Provide the [X, Y] coordinate of the cell's center where the given text is located.  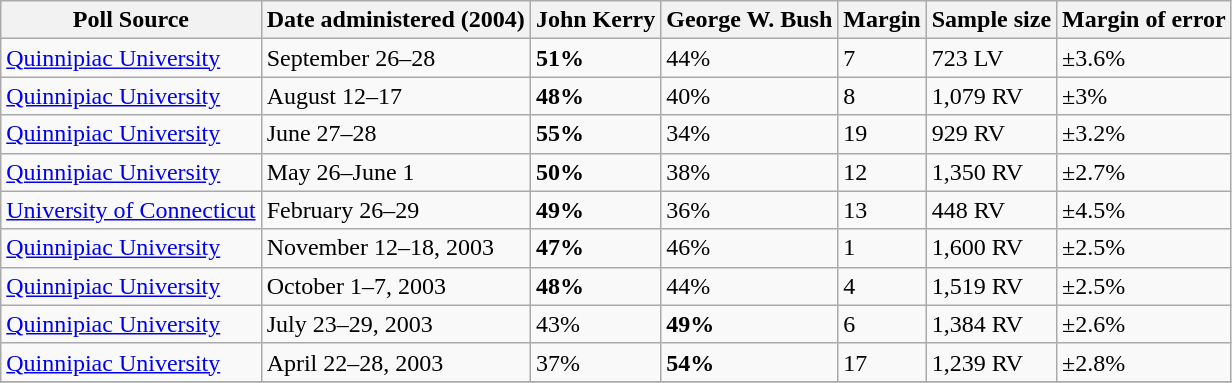
±3.2% [1144, 134]
May 26–June 1 [396, 172]
40% [750, 96]
6 [882, 324]
4 [882, 286]
55% [595, 134]
1,519 RV [991, 286]
University of Connecticut [131, 210]
±3.6% [1144, 58]
1 [882, 248]
50% [595, 172]
36% [750, 210]
Margin of error [1144, 20]
±2.6% [1144, 324]
43% [595, 324]
19 [882, 134]
±2.8% [1144, 362]
June 27–28 [396, 134]
37% [595, 362]
54% [750, 362]
September 26–28 [396, 58]
46% [750, 248]
34% [750, 134]
1,079 RV [991, 96]
±2.7% [1144, 172]
51% [595, 58]
±3% [1144, 96]
George W. Bush [750, 20]
1,239 RV [991, 362]
13 [882, 210]
448 RV [991, 210]
John Kerry [595, 20]
February 26–29 [396, 210]
April 22–28, 2003 [396, 362]
±4.5% [1144, 210]
17 [882, 362]
8 [882, 96]
November 12–18, 2003 [396, 248]
Poll Source [131, 20]
7 [882, 58]
1,600 RV [991, 248]
929 RV [991, 134]
Sample size [991, 20]
1,350 RV [991, 172]
38% [750, 172]
723 LV [991, 58]
1,384 RV [991, 324]
47% [595, 248]
August 12–17 [396, 96]
Margin [882, 20]
Date administered (2004) [396, 20]
12 [882, 172]
July 23–29, 2003 [396, 324]
October 1–7, 2003 [396, 286]
